From the cell containing the given text, extract its center point as [X, Y] coordinate. 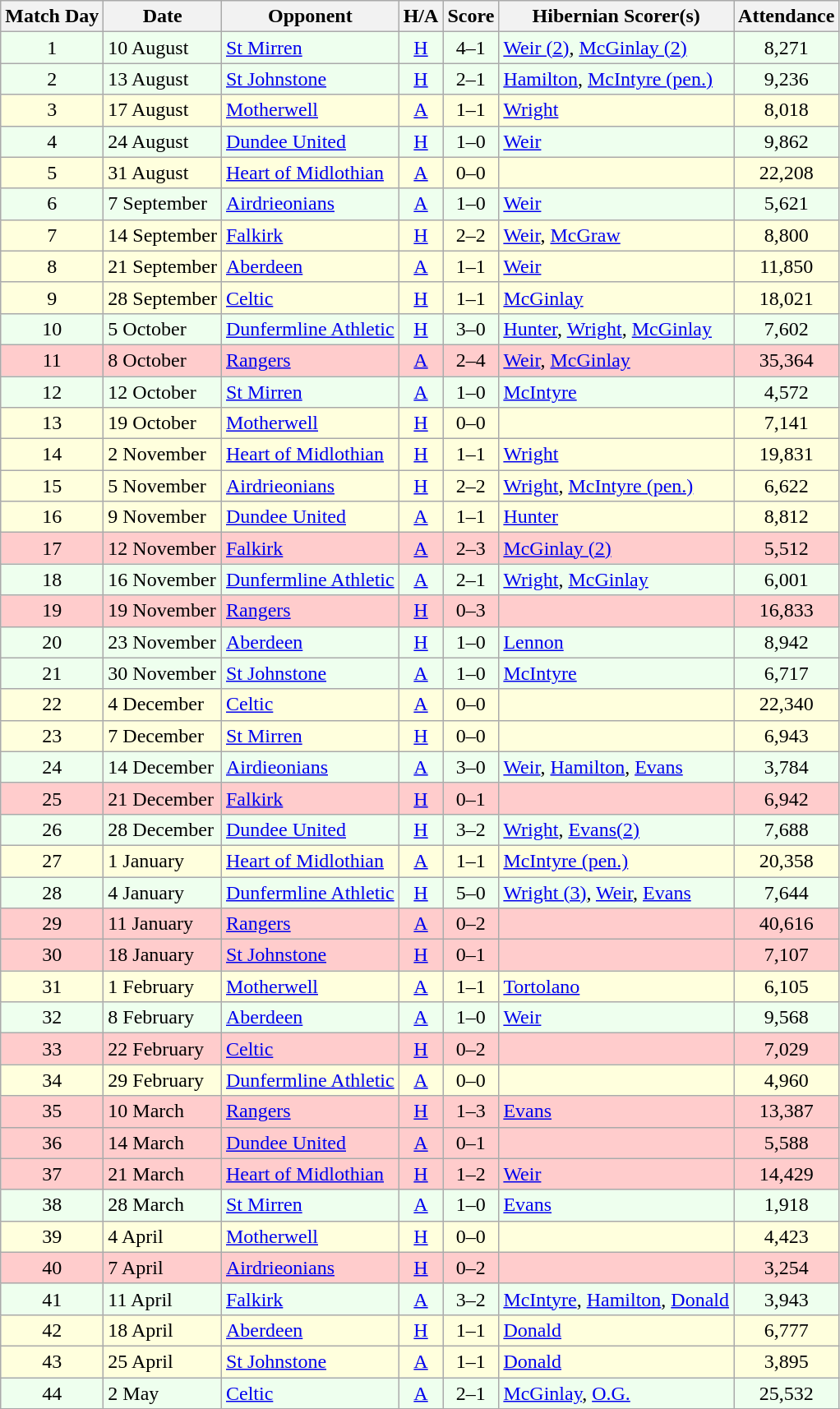
13,387 [787, 1111]
6,942 [787, 798]
14 September [163, 235]
0–3 [471, 611]
9 [53, 298]
7,107 [787, 955]
1–2 [471, 1174]
27 [53, 861]
Airdieonians [310, 767]
19 [53, 611]
2 November [163, 455]
19 November [163, 611]
21 December [163, 798]
12 October [163, 392]
18 [53, 580]
Attendance [787, 16]
24 August [163, 141]
8,018 [787, 110]
6,105 [787, 986]
Hibernian Scorer(s) [616, 16]
2–4 [471, 360]
30 November [163, 673]
14,429 [787, 1174]
11 January [163, 924]
McGinlay, O.G. [616, 1393]
38 [53, 1205]
33 [53, 1049]
7,602 [787, 329]
11,850 [787, 266]
26 [53, 829]
Match Day [53, 16]
7 September [163, 204]
14 March [163, 1143]
42 [53, 1330]
12 November [163, 548]
Tortolano [616, 986]
30 [53, 955]
Hunter [616, 517]
4 [53, 141]
40,616 [787, 924]
39 [53, 1236]
Wright (3), Weir, Evans [616, 892]
6,622 [787, 486]
7,029 [787, 1049]
43 [53, 1361]
8 February [163, 1018]
5,621 [787, 204]
6 [53, 204]
5 November [163, 486]
9 November [163, 517]
4,572 [787, 392]
22 [53, 704]
9,568 [787, 1018]
23 [53, 736]
Hamilton, McIntyre (pen.) [616, 79]
Wright, McIntyre (pen.) [616, 486]
18 April [163, 1330]
5,512 [787, 548]
25,532 [787, 1393]
1,918 [787, 1205]
22,340 [787, 704]
5 October [163, 329]
13 August [163, 79]
5–0 [471, 892]
28 [53, 892]
40 [53, 1268]
18,021 [787, 298]
3,784 [787, 767]
15 [53, 486]
Weir, McGraw [616, 235]
6,943 [787, 736]
34 [53, 1080]
12 [53, 392]
1–3 [471, 1111]
4,960 [787, 1080]
17 [53, 548]
36 [53, 1143]
24 [53, 767]
19,831 [787, 455]
Lennon [616, 642]
McIntyre, Hamilton, Donald [616, 1299]
8 [53, 266]
Score [471, 16]
16 November [163, 580]
21 September [163, 266]
44 [53, 1393]
28 March [163, 1205]
5 [53, 173]
10 March [163, 1111]
29 [53, 924]
10 [53, 329]
Date [163, 16]
23 November [163, 642]
6,777 [787, 1330]
7 [53, 235]
29 February [163, 1080]
4 December [163, 704]
28 September [163, 298]
16 [53, 517]
Weir (2), McGinlay (2) [616, 48]
6,001 [787, 580]
7,141 [787, 423]
McIntyre (pen.) [616, 861]
9,236 [787, 79]
8 October [163, 360]
21 [53, 673]
28 December [163, 829]
31 [53, 986]
8,942 [787, 642]
7,688 [787, 829]
3 [53, 110]
4–1 [471, 48]
8,812 [787, 517]
Hunter, Wright, McGinlay [616, 329]
10 August [163, 48]
17 August [163, 110]
18 January [163, 955]
35,364 [787, 360]
13 [53, 423]
Weir, Hamilton, Evans [616, 767]
Opponent [310, 16]
McGinlay [616, 298]
1 January [163, 861]
7 April [163, 1268]
4 January [163, 892]
14 [53, 455]
Wright, McGinlay [616, 580]
25 [53, 798]
1 [53, 48]
19 October [163, 423]
11 [53, 360]
9,862 [787, 141]
22 February [163, 1049]
6,717 [787, 673]
5,588 [787, 1143]
H/A [421, 16]
7,644 [787, 892]
8,800 [787, 235]
3,254 [787, 1268]
41 [53, 1299]
20,358 [787, 861]
14 December [163, 767]
11 April [163, 1299]
Wright, Evans(2) [616, 829]
37 [53, 1174]
20 [53, 642]
32 [53, 1018]
22,208 [787, 173]
25 April [163, 1361]
2 [53, 79]
1 February [163, 986]
Weir, McGinlay [616, 360]
2–3 [471, 548]
7 December [163, 736]
31 August [163, 173]
4,423 [787, 1236]
2 May [163, 1393]
3,943 [787, 1299]
8,271 [787, 48]
3,895 [787, 1361]
35 [53, 1111]
16,833 [787, 611]
McGinlay (2) [616, 548]
4 April [163, 1236]
21 March [163, 1174]
